Detect which cell encompasses the target text, then output its (X, Y) center coordinate. 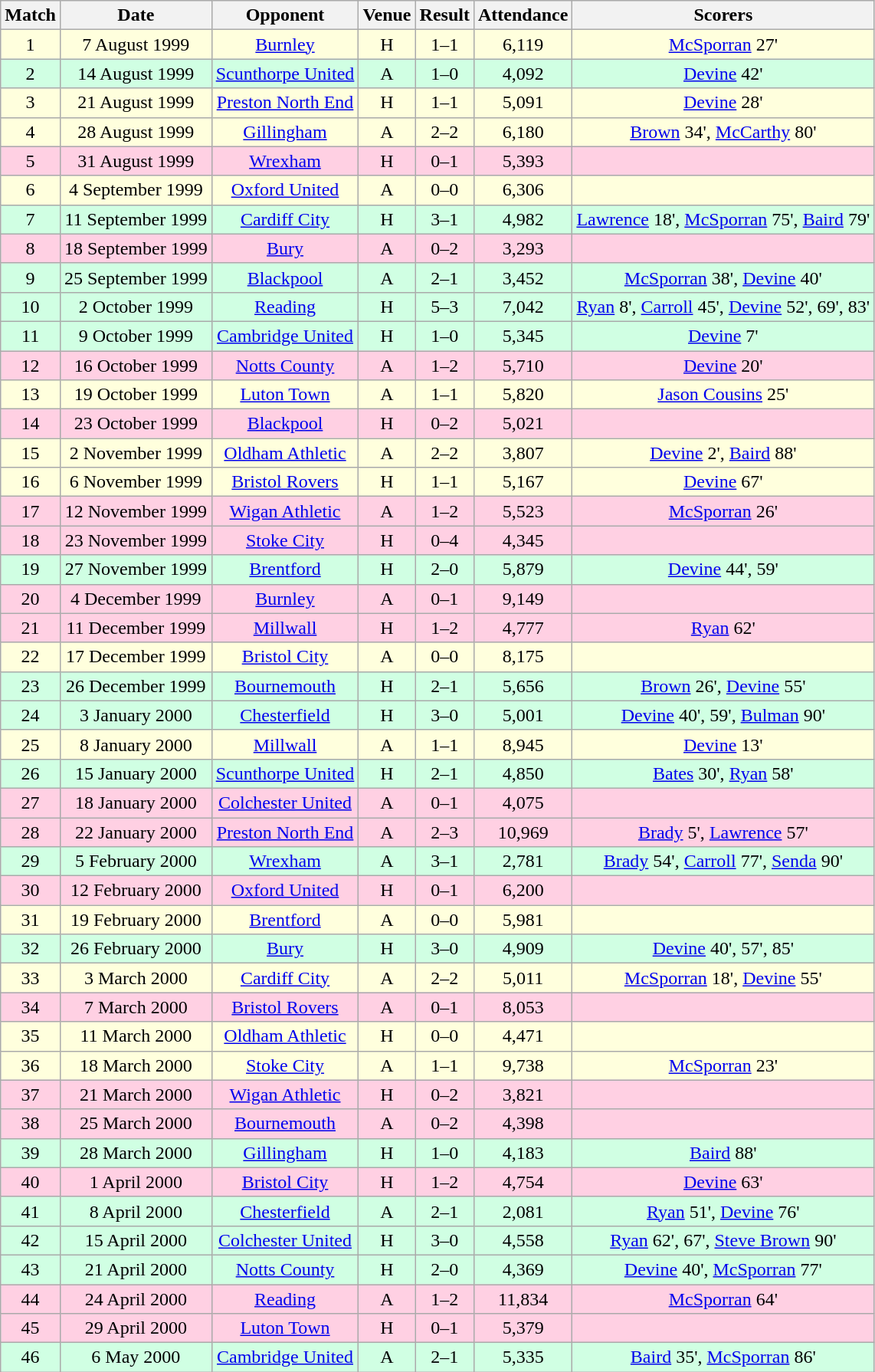
24 April 2000 (136, 1299)
Devine 40', 57', 85' (723, 949)
Brown 26', Devine 55' (723, 686)
Ryan 62', 67', Steve Brown 90' (723, 1240)
Devine 28' (723, 103)
8 (31, 248)
Venue (387, 15)
16 October 1999 (136, 366)
4 December 1999 (136, 599)
7 March 2000 (136, 1007)
12 February 2000 (136, 891)
9,149 (523, 599)
19 February 2000 (136, 920)
Opponent (285, 15)
Devine 7' (723, 336)
5,820 (523, 395)
Devine 20' (723, 366)
10,969 (523, 832)
25 September 1999 (136, 277)
Attendance (523, 15)
Ryan 51', Devine 76' (723, 1211)
6,306 (523, 190)
44 (31, 1299)
3,293 (523, 248)
5,345 (523, 336)
Jason Cousins 25' (723, 395)
28 August 1999 (136, 132)
3 March 2000 (136, 978)
23 November 1999 (136, 540)
26 February 2000 (136, 949)
11 (31, 336)
9 October 1999 (136, 336)
26 (31, 773)
10 (31, 307)
13 (31, 395)
22 (31, 657)
20 (31, 599)
4,345 (523, 540)
3,807 (523, 453)
4,754 (523, 1182)
2,781 (523, 862)
8 January 2000 (136, 744)
6,200 (523, 891)
31 August 1999 (136, 161)
6 (31, 190)
5,021 (523, 424)
11,834 (523, 1299)
5,710 (523, 366)
Devine 13' (723, 744)
5–3 (444, 307)
Scorers (723, 15)
37 (31, 1095)
Baird 88' (723, 1153)
Date (136, 15)
7,042 (523, 307)
McSporran 27' (723, 44)
2 November 1999 (136, 453)
33 (31, 978)
5,335 (523, 1357)
4,183 (523, 1153)
McSporran 23' (723, 1065)
Match (31, 15)
McSporran 64' (723, 1299)
Devine 2', Baird 88' (723, 453)
5,981 (523, 920)
18 (31, 540)
Ryan 8', Carroll 45', Devine 52', 69', 83' (723, 307)
1 April 2000 (136, 1182)
8 April 2000 (136, 1211)
27 November 1999 (136, 569)
Brady 54', Carroll 77', Senda 90' (723, 862)
40 (31, 1182)
15 April 2000 (136, 1240)
19 (31, 569)
21 August 1999 (136, 103)
3 January 2000 (136, 715)
11 December 1999 (136, 628)
5,167 (523, 482)
Devine 42' (723, 74)
Result (444, 15)
6 November 1999 (136, 482)
Baird 35', McSporran 86' (723, 1357)
29 (31, 862)
6 May 2000 (136, 1357)
26 December 1999 (136, 686)
3,452 (523, 277)
2 October 1999 (136, 307)
19 October 1999 (136, 395)
8,175 (523, 657)
45 (31, 1328)
41 (31, 1211)
5 (31, 161)
14 August 1999 (136, 74)
6,180 (523, 132)
3 (31, 103)
5,393 (523, 161)
9 (31, 277)
34 (31, 1007)
Devine 40', McSporran 77' (723, 1269)
21 March 2000 (136, 1095)
18 January 2000 (136, 803)
Devine 44', 59' (723, 569)
23 October 1999 (136, 424)
4,471 (523, 1036)
5,656 (523, 686)
3,821 (523, 1095)
4,075 (523, 803)
Devine 63' (723, 1182)
38 (31, 1124)
7 (31, 219)
6,119 (523, 44)
Lawrence 18', McSporran 75', Baird 79' (723, 219)
36 (31, 1065)
4,369 (523, 1269)
2–3 (444, 832)
4,777 (523, 628)
McSporran 38', Devine 40' (723, 277)
27 (31, 803)
4 (31, 132)
30 (31, 891)
4,398 (523, 1124)
5,001 (523, 715)
25 (31, 744)
12 (31, 366)
4 September 1999 (136, 190)
28 (31, 832)
18 March 2000 (136, 1065)
17 (31, 511)
25 March 2000 (136, 1124)
22 January 2000 (136, 832)
31 (31, 920)
2 (31, 74)
43 (31, 1269)
21 (31, 628)
17 December 1999 (136, 657)
8,053 (523, 1007)
5,523 (523, 511)
4,092 (523, 74)
5 February 2000 (136, 862)
McSporran 26' (723, 511)
McSporran 18', Devine 55' (723, 978)
35 (31, 1036)
39 (31, 1153)
Brown 34', McCarthy 80' (723, 132)
7 August 1999 (136, 44)
Ryan 62' (723, 628)
16 (31, 482)
4,909 (523, 949)
32 (31, 949)
29 April 2000 (136, 1328)
8,945 (523, 744)
11 March 2000 (136, 1036)
1 (31, 44)
46 (31, 1357)
24 (31, 715)
28 March 2000 (136, 1153)
Devine 67' (723, 482)
5,379 (523, 1328)
9,738 (523, 1065)
15 (31, 453)
11 September 1999 (136, 219)
15 January 2000 (136, 773)
14 (31, 424)
Brady 5', Lawrence 57' (723, 832)
5,011 (523, 978)
23 (31, 686)
Devine 40', 59', Bulman 90' (723, 715)
Bates 30', Ryan 58' (723, 773)
12 November 1999 (136, 511)
2,081 (523, 1211)
5,879 (523, 569)
0–4 (444, 540)
4,982 (523, 219)
18 September 1999 (136, 248)
4,558 (523, 1240)
42 (31, 1240)
4,850 (523, 773)
5,091 (523, 103)
21 April 2000 (136, 1269)
